Determine the [X, Y] coordinate at the center of the cell enclosing the given text.  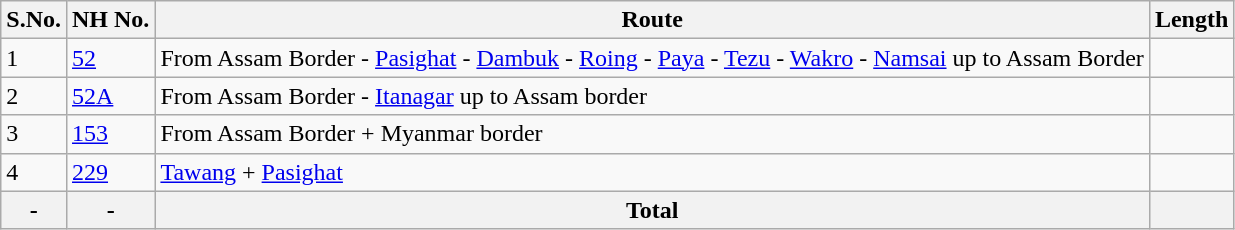
From Assam Border + Myanmar border [652, 134]
Total [652, 210]
1 [34, 58]
52A [110, 96]
From Assam Border - Itanagar up to Assam border [652, 96]
52 [110, 58]
4 [34, 172]
S.No. [34, 20]
Tawang + Pasighat [652, 172]
3 [34, 134]
From Assam Border - Pasighat - Dambuk - Roing - Paya - Tezu - Wakro - Namsai up to Assam Border [652, 58]
Route [652, 20]
Length [1191, 20]
2 [34, 96]
229 [110, 172]
NH No. [110, 20]
153 [110, 134]
